Output the (x, y) coordinate of the center of the cell containing the given text.  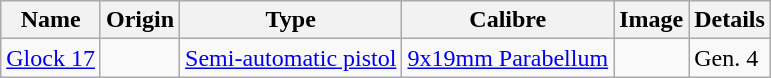
Semi-automatic pistol (291, 58)
Details (730, 20)
Gen. 4 (730, 58)
Name (51, 20)
9x19mm Parabellum (508, 58)
Origin (140, 20)
Glock 17 (51, 58)
Calibre (508, 20)
Image (652, 20)
Type (291, 20)
